Locate the cell with the specified text and output its [x, y] center coordinate. 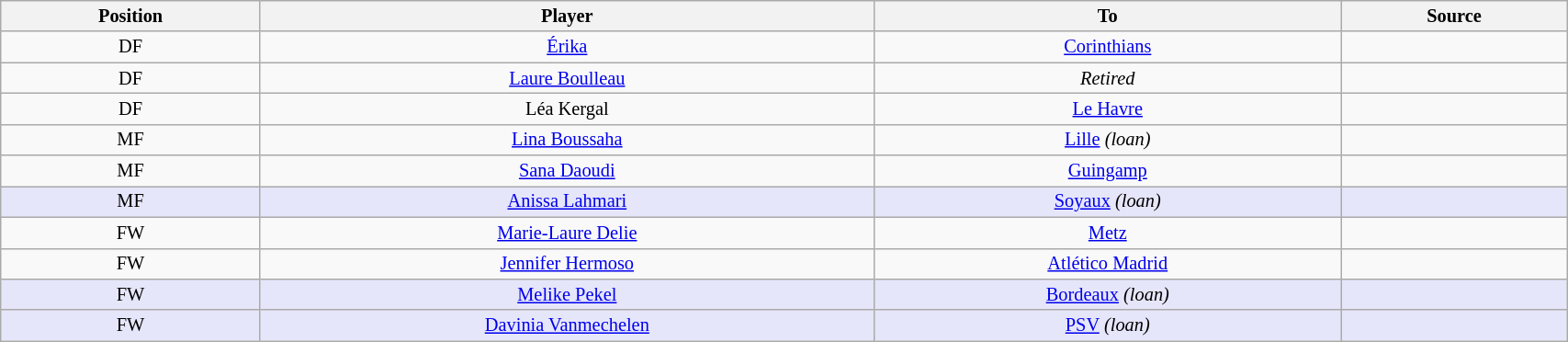
Guingamp [1108, 171]
Marie-Laure Delie [567, 233]
Le Havre [1108, 108]
Érika [567, 47]
Sana Daoudi [567, 171]
Retired [1108, 78]
Davinia Vanmechelen [567, 325]
Lina Boussaha [567, 140]
Melike Pekel [567, 294]
To [1108, 16]
PSV (loan) [1108, 325]
Laure Boulleau [567, 78]
Anissa Lahmari [567, 201]
Soyaux (loan) [1108, 201]
Corinthians [1108, 47]
Bordeaux (loan) [1108, 294]
Position [130, 16]
Source [1453, 16]
Metz [1108, 233]
Jennifer Hermoso [567, 264]
Atlético Madrid [1108, 264]
Player [567, 16]
Léa Kergal [567, 108]
Lille (loan) [1108, 140]
